For the text-containing cell, return its midpoint in (X, Y) coordinate format. 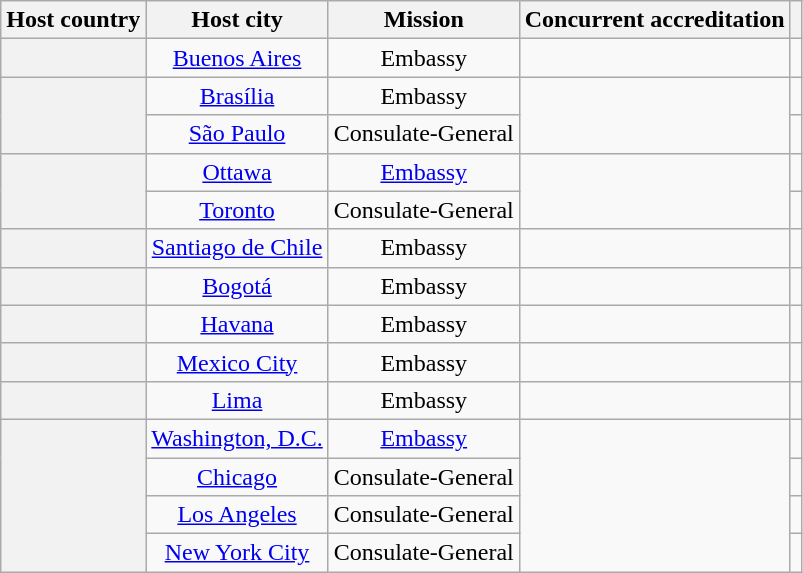
New York City (237, 553)
Toronto (237, 210)
Lima (237, 400)
Los Angeles (237, 515)
Washington, D.C. (237, 438)
Host city (237, 20)
Concurrent accreditation (654, 20)
Mission (424, 20)
Buenos Aires (237, 58)
Bogotá (237, 286)
Mexico City (237, 362)
Santiago de Chile (237, 248)
Havana (237, 324)
Chicago (237, 477)
Brasília (237, 96)
São Paulo (237, 134)
Host country (74, 20)
Ottawa (237, 172)
